Detect which cell encompasses the target text, then output its (x, y) center coordinate. 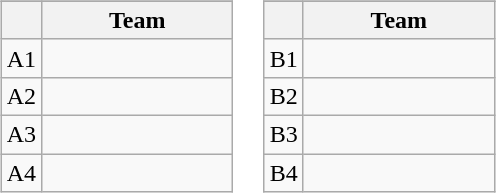
A1 (21, 58)
B3 (284, 134)
B4 (284, 173)
B2 (284, 96)
A2 (21, 96)
A3 (21, 134)
A4 (21, 173)
B1 (284, 58)
